Return (X, Y) of the center of cell containing provided text 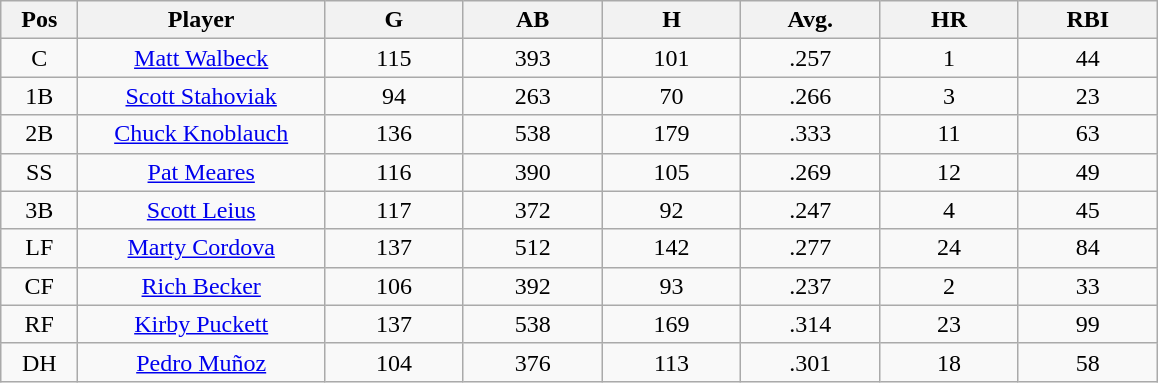
AB (532, 20)
18 (950, 362)
SS (40, 172)
HR (950, 20)
Scott Stahoviak (202, 96)
392 (532, 286)
372 (532, 210)
92 (672, 210)
.269 (810, 172)
G (394, 20)
263 (532, 96)
63 (1088, 134)
2 (950, 286)
116 (394, 172)
Pat Meares (202, 172)
Avg. (810, 20)
11 (950, 134)
RBI (1088, 20)
58 (1088, 362)
70 (672, 96)
Player (202, 20)
H (672, 20)
4 (950, 210)
49 (1088, 172)
390 (532, 172)
105 (672, 172)
.257 (810, 58)
.237 (810, 286)
136 (394, 134)
.266 (810, 96)
.301 (810, 362)
Chuck Knoblauch (202, 134)
33 (1088, 286)
C (40, 58)
24 (950, 248)
Pos (40, 20)
1B (40, 96)
Rich Becker (202, 286)
3 (950, 96)
Scott Leius (202, 210)
.277 (810, 248)
.247 (810, 210)
115 (394, 58)
3B (40, 210)
106 (394, 286)
512 (532, 248)
45 (1088, 210)
.314 (810, 324)
393 (532, 58)
.333 (810, 134)
44 (1088, 58)
179 (672, 134)
2B (40, 134)
Pedro Muñoz (202, 362)
12 (950, 172)
93 (672, 286)
LF (40, 248)
169 (672, 324)
Matt Walbeck (202, 58)
1 (950, 58)
117 (394, 210)
104 (394, 362)
376 (532, 362)
DH (40, 362)
113 (672, 362)
84 (1088, 248)
RF (40, 324)
Kirby Puckett (202, 324)
101 (672, 58)
94 (394, 96)
CF (40, 286)
Marty Cordova (202, 248)
142 (672, 248)
99 (1088, 324)
